Pinpoint the cell where the given text exists, returning its (X, Y) midpoint coordinate. 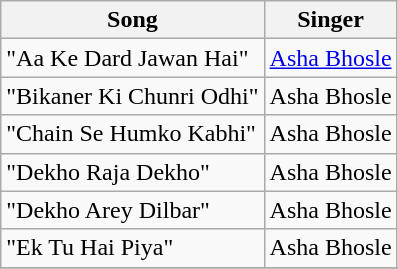
"Aa Ke Dard Jawan Hai" (132, 58)
"Dekho Raja Dekho" (132, 172)
Singer (330, 20)
"Ek Tu Hai Piya" (132, 248)
"Dekho Arey Dilbar" (132, 210)
Song (132, 20)
"Bikaner Ki Chunri Odhi" (132, 96)
"Chain Se Humko Kabhi" (132, 134)
